Determine the [x, y] coordinate at the center of the cell enclosing the given text.  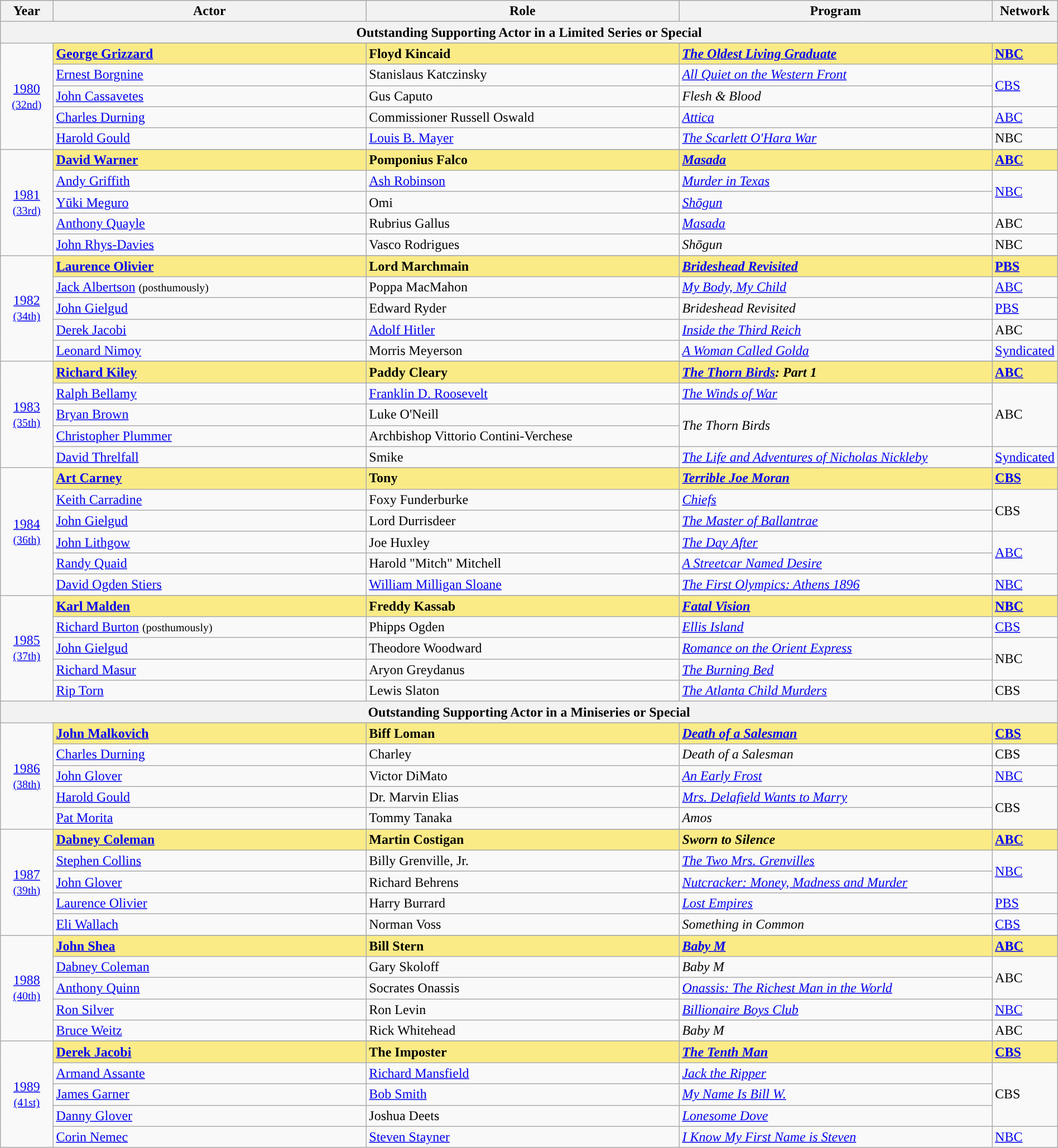
John Cassavetes [210, 96]
The Thorn Birds: Part 1 [836, 372]
Ron Levin [522, 1010]
Bruce Weitz [210, 1031]
Tony [522, 478]
Outstanding Supporting Actor in a Miniseries or Special [529, 712]
1981(33rd) [27, 202]
David Threlfall [210, 457]
Mrs. Delafield Wants to Marry [836, 797]
Rip Torn [210, 691]
Poppa MacMahon [522, 287]
Ellis Island [836, 627]
Luke O'Neill [522, 415]
Armand Assante [210, 1073]
Joe Huxley [522, 542]
James Garner [210, 1094]
1983(35th) [27, 415]
Bryan Brown [210, 415]
Commissioner Russell Oswald [522, 117]
Stanislaus Katczinsky [522, 75]
Ralph Bellamy [210, 393]
Network [1025, 11]
William Milligan Sloane [522, 584]
Smike [522, 457]
Richard Burton (posthumously) [210, 627]
1987(39th) [27, 882]
Romance on the Orient Express [836, 649]
1984(36th) [27, 531]
Lonesome Dove [836, 1116]
Corin Nemec [210, 1137]
An Early Frost [836, 776]
Billionaire Boys Club [836, 1010]
The Oldest Living Graduate [836, 54]
Adolf Hitler [522, 330]
Karl Malden [210, 606]
Inside the Third Reich [836, 330]
Anthony Quayle [210, 223]
My Body, My Child [836, 287]
Rick Whitehead [522, 1031]
Joshua Deets [522, 1116]
The Winds of War [836, 393]
Harry Burrard [522, 903]
Year [27, 11]
Leonard Nimoy [210, 351]
Attica [836, 117]
Socrates Onassis [522, 988]
Norman Voss [522, 924]
Something in Common [836, 924]
Paddy Cleary [522, 372]
John Rhys-Davies [210, 244]
1988(40th) [27, 988]
Role [522, 11]
The Scarlett O'Hara War [836, 138]
Charley [522, 755]
Flesh & Blood [836, 96]
Actor [210, 11]
Sworn to Silence [836, 839]
Gary Skoloff [522, 967]
Tommy Tanaka [522, 818]
Lord Durrisdeer [522, 521]
Vasco Rodrigues [522, 244]
Lost Empires [836, 903]
Billy Grenville, Jr. [522, 861]
Richard Kiley [210, 372]
The Tenth Man [836, 1052]
Edward Ryder [522, 309]
Pat Morita [210, 818]
Program [836, 11]
Onassis: The Richest Man in the World [836, 988]
Bill Stern [522, 946]
Amos [836, 818]
Outstanding Supporting Actor in a Limited Series or Special [529, 32]
All Quiet on the Western Front [836, 75]
Lord Marchmain [522, 266]
Ron Silver [210, 1010]
Steven Stayner [522, 1137]
Franklin D. Roosevelt [522, 393]
The Life and Adventures of Nicholas Nickleby [836, 457]
Freddy Kassab [522, 606]
The Imposter [522, 1052]
Danny Glover [210, 1116]
My Name Is Bill W. [836, 1094]
Nutcracker: Money, Madness and Murder [836, 882]
Victor DiMato [522, 776]
Lewis Slaton [522, 691]
Phipps Ogden [522, 627]
Omi [522, 202]
Biff Loman [522, 733]
1980(32nd) [27, 96]
Ernest Borgnine [210, 75]
Floyd Kincaid [522, 54]
David Ogden Stiers [210, 584]
1982(34th) [27, 309]
Eli Wallach [210, 924]
Yūki Meguro [210, 202]
Richard Mansfield [522, 1073]
Anthony Quinn [210, 988]
1985(37th) [27, 648]
Harold "Mitch" Mitchell [522, 563]
A Streetcar Named Desire [836, 563]
A Woman Called Golda [836, 351]
George Grizzard [210, 54]
The Atlanta Child Murders [836, 691]
Richard Masur [210, 670]
Randy Quaid [210, 563]
Martin Costigan [522, 839]
Andy Griffith [210, 181]
Stephen Collins [210, 861]
Jack Albertson (posthumously) [210, 287]
1989(41st) [27, 1094]
Morris Meyerson [522, 351]
The Master of Ballantrae [836, 521]
The First Olympics: Athens 1896 [836, 584]
David Warner [210, 160]
Rubrius Gallus [522, 223]
Chiefs [836, 499]
Keith Carradine [210, 499]
John Lithgow [210, 542]
The Day After [836, 542]
Bob Smith [522, 1094]
Jack the Ripper [836, 1073]
1986(38th) [27, 776]
Fatal Vision [836, 606]
Terrible Joe Moran [836, 478]
Ash Robinson [522, 181]
Richard Behrens [522, 882]
Murder in Texas [836, 181]
John Malkovich [210, 733]
Louis B. Mayer [522, 138]
Christopher Plummer [210, 436]
Pomponius Falco [522, 160]
Gus Caputo [522, 96]
I Know My First Name is Steven [836, 1137]
The Two Mrs. Grenvilles [836, 861]
Art Carney [210, 478]
The Thorn Birds [836, 425]
Foxy Funderburke [522, 499]
Aryon Greydanus [522, 670]
Dr. Marvin Elias [522, 797]
Theodore Woodward [522, 649]
John Shea [210, 946]
The Burning Bed [836, 670]
Archbishop Vittorio Contini-Verchese [522, 436]
